Extract the (x, y) coordinate from the center of the cell holding the provided text.  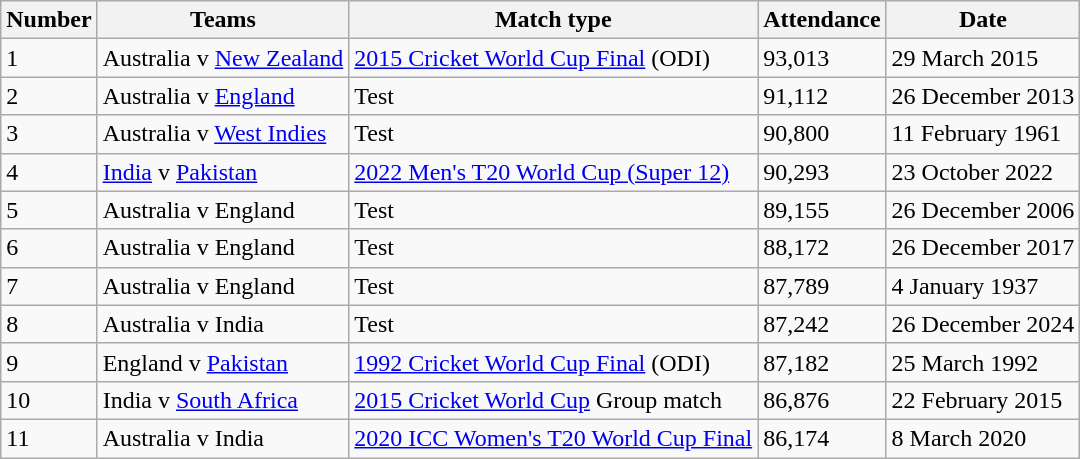
4 January 1937 (983, 286)
2015 Cricket World Cup Final (ODI) (554, 58)
4 (49, 172)
England v Pakistan (223, 362)
9 (49, 362)
2015 Cricket World Cup Group match (554, 400)
90,293 (822, 172)
6 (49, 248)
22 February 2015 (983, 400)
8 (49, 324)
11 February 1961 (983, 134)
2 (49, 96)
5 (49, 210)
87,789 (822, 286)
2020 ICC Women's T20 World Cup Final (554, 438)
89,155 (822, 210)
Attendance (822, 20)
11 (49, 438)
Date (983, 20)
25 March 1992 (983, 362)
88,172 (822, 248)
Teams (223, 20)
26 December 2006 (983, 210)
26 December 2017 (983, 248)
1992 Cricket World Cup Final (ODI) (554, 362)
26 December 2013 (983, 96)
Number (49, 20)
Australia v New Zealand (223, 58)
10 (49, 400)
93,013 (822, 58)
86,876 (822, 400)
7 (49, 286)
2022 Men's T20 World Cup (Super 12) (554, 172)
India v Pakistan (223, 172)
3 (49, 134)
Match type (554, 20)
23 October 2022 (983, 172)
91,112 (822, 96)
1 (49, 58)
India v South Africa (223, 400)
29 March 2015 (983, 58)
90,800 (822, 134)
87,182 (822, 362)
Australia v West Indies (223, 134)
86,174 (822, 438)
8 March 2020 (983, 438)
26 December 2024 (983, 324)
87,242 (822, 324)
